Determine the [X, Y] coordinate at the center of the cell enclosing the given text.  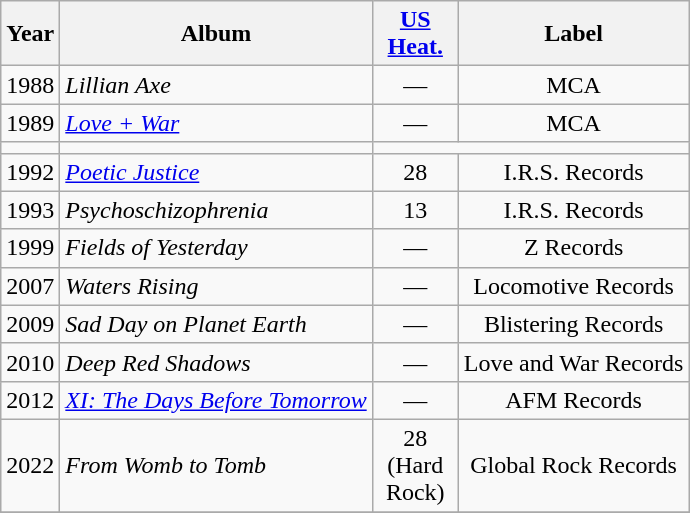
Deep Red Shadows [216, 362]
Locomotive Records [574, 286]
Sad Day on Planet Earth [216, 324]
From Womb to Tomb [216, 465]
28 [415, 172]
28 (Hard Rock) [415, 465]
Poetic Justice [216, 172]
2022 [30, 465]
2007 [30, 286]
Lillian Axe [216, 85]
Z Records [574, 248]
2012 [30, 400]
Album [216, 34]
1992 [30, 172]
Love and War Records [574, 362]
XI: The Days Before Tomorrow [216, 400]
Label [574, 34]
USHeat. [415, 34]
1988 [30, 85]
Blistering Records [574, 324]
Year [30, 34]
2009 [30, 324]
Waters Rising [216, 286]
AFM Records [574, 400]
1989 [30, 123]
Love + War [216, 123]
Global Rock Records [574, 465]
2010 [30, 362]
Psychoschizophrenia [216, 210]
1999 [30, 248]
13 [415, 210]
Fields of Yesterday [216, 248]
1993 [30, 210]
